Capture the cell that displays the provided text and extract its (X, Y) central coordinate. 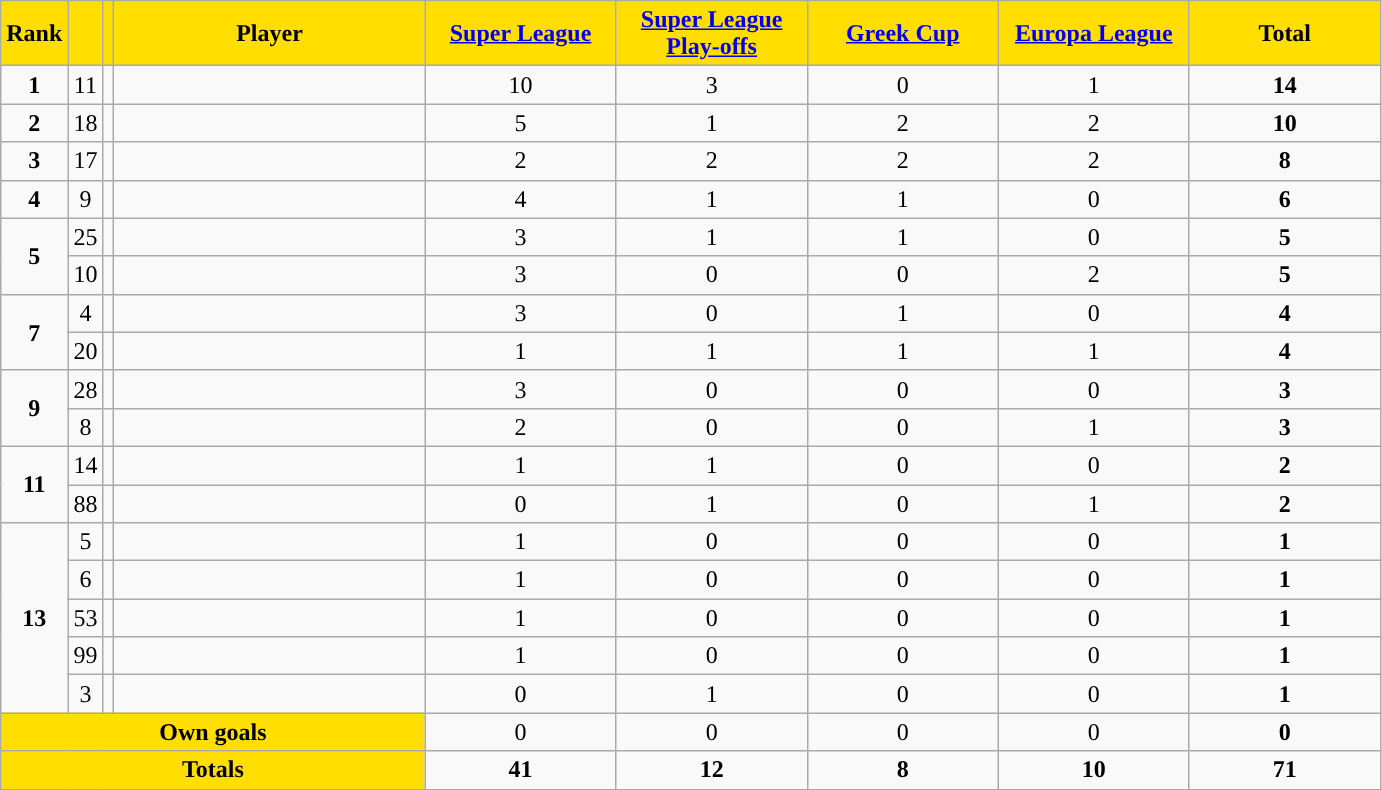
Super League Play-offs (712, 34)
88 (86, 503)
Rank (34, 34)
13 (34, 618)
41 (520, 770)
Totals (213, 770)
Own goals (213, 732)
Super League (520, 34)
99 (86, 656)
17 (86, 161)
Total (1284, 34)
Player (270, 34)
25 (86, 237)
28 (86, 389)
12 (712, 770)
18 (86, 123)
Greek Cup (902, 34)
7 (34, 332)
Europa League (1094, 34)
20 (86, 351)
71 (1284, 770)
53 (86, 618)
